Pinpoint the cell where the given text exists, returning its (X, Y) midpoint coordinate. 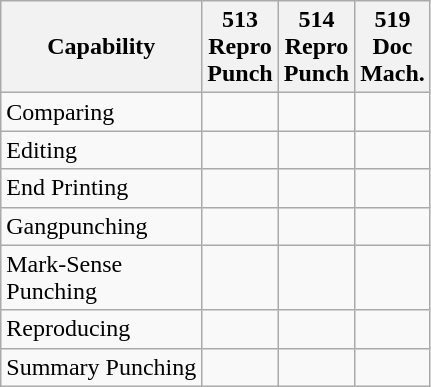
513ReproPunch (240, 47)
Editing (102, 150)
Comparing (102, 112)
End Printing (102, 188)
Capability (102, 47)
514ReproPunch (316, 47)
Reproducing (102, 329)
Summary Punching (102, 367)
Mark-SensePunching (102, 278)
Gangpunching (102, 226)
519DocMach. (393, 47)
